Scan for the cell matching the given text and deliver its [x, y] coordinate at center. 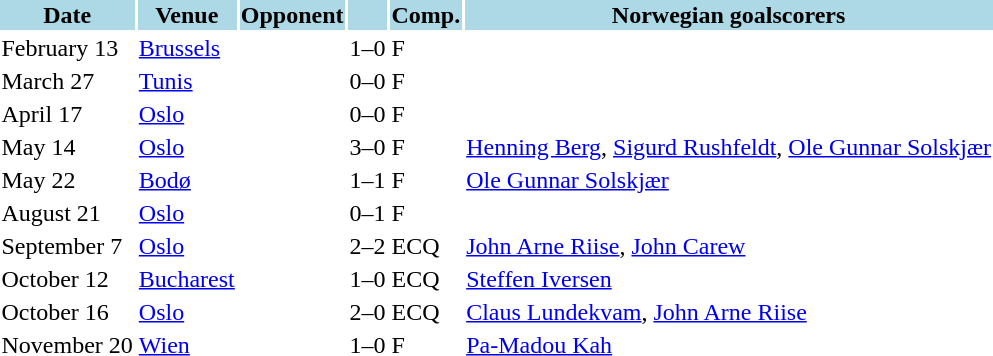
September 7 [67, 246]
0–1 [368, 213]
Date [67, 15]
Comp. [426, 15]
May 22 [67, 180]
Claus Lundekvam, John Arne Riise [729, 312]
February 13 [67, 48]
Steffen Iversen [729, 279]
Bodø [186, 180]
October 16 [67, 312]
May 14 [67, 147]
1–1 [368, 180]
John Arne Riise, John Carew [729, 246]
2–0 [368, 312]
Ole Gunnar Solskjær [729, 180]
August 21 [67, 213]
Henning Berg, Sigurd Rushfeldt, Ole Gunnar Solskjær [729, 147]
3–0 [368, 147]
Tunis [186, 81]
March 27 [67, 81]
Brussels [186, 48]
Norwegian goalscorers [729, 15]
Bucharest [186, 279]
Venue [186, 15]
2–2 [368, 246]
Opponent [292, 15]
October 12 [67, 279]
April 17 [67, 114]
